Search for the cell housing the specified text and yield its [X, Y] center coordinate. 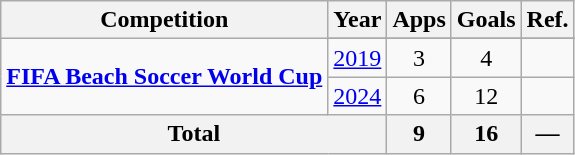
FIFA Beach Soccer World Cup [164, 77]
— [548, 134]
16 [486, 134]
2019 [358, 58]
6 [419, 96]
Apps [419, 20]
12 [486, 96]
2024 [358, 96]
4 [486, 58]
9 [419, 134]
Total [194, 134]
3 [419, 58]
Competition [164, 20]
Ref. [548, 20]
Goals [486, 20]
Year [358, 20]
